Scan for the cell matching the given text and deliver its [x, y] coordinate at center. 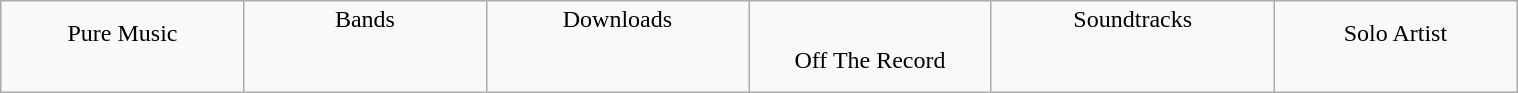
Downloads [618, 47]
Bands [365, 47]
Solo Artist [1395, 47]
Off The Record [870, 47]
Pure Music [122, 47]
Soundtracks [1132, 47]
